Provide the (x, y) coordinate of the cell's center where the given text is located.  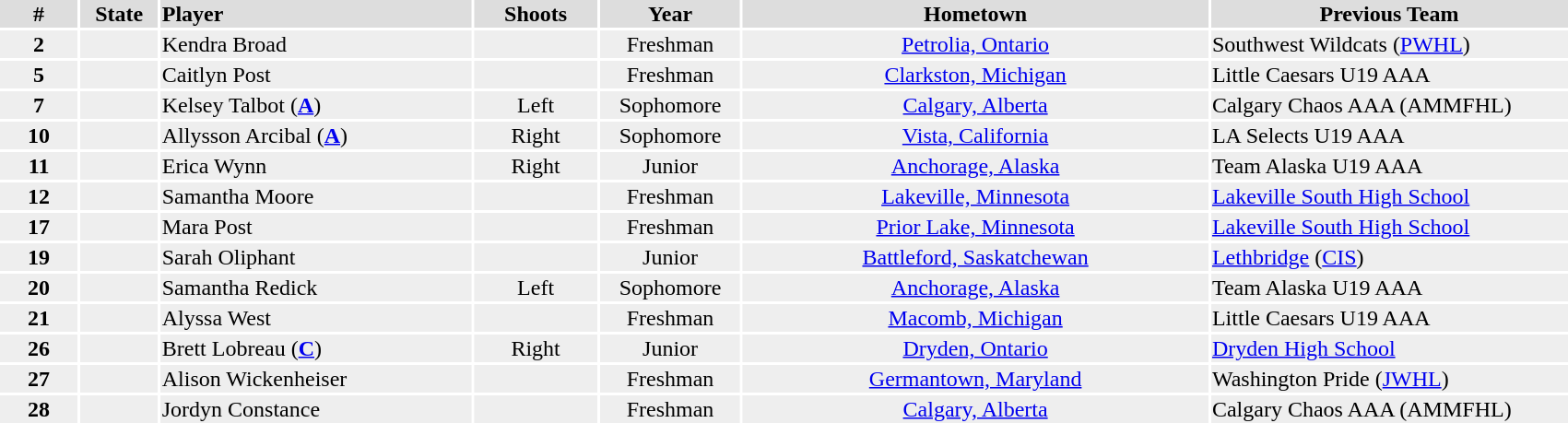
State (119, 14)
Brett Lobreau (C) (315, 348)
17 (39, 227)
LA Selects U19 AAA (1388, 135)
10 (39, 135)
Samantha Redick (315, 288)
Kendra Broad (315, 44)
Player (315, 14)
Germantown, Maryland (975, 379)
Lakeville, Minnesota (975, 196)
Petrolia, Ontario (975, 44)
Alyssa West (315, 318)
21 (39, 318)
19 (39, 257)
Dryden, Ontario (975, 348)
Samantha Moore (315, 196)
Alison Wickenheiser (315, 379)
2 (39, 44)
Clarkston, Michigan (975, 75)
Erica Wynn (315, 166)
Caitlyn Post (315, 75)
Hometown (975, 14)
20 (39, 288)
Year (669, 14)
Dryden High School (1388, 348)
26 (39, 348)
Vista, California (975, 135)
Prior Lake, Minnesota (975, 227)
# (39, 14)
7 (39, 105)
11 (39, 166)
28 (39, 409)
Lethbridge (CIS) (1388, 257)
Sarah Oliphant (315, 257)
Southwest Wildcats (PWHL) (1388, 44)
Mara Post (315, 227)
Allysson Arcibal (A) (315, 135)
27 (39, 379)
Jordyn Constance (315, 409)
Kelsey Talbot (A) (315, 105)
Washington Pride (JWHL) (1388, 379)
5 (39, 75)
Macomb, Michigan (975, 318)
Previous Team (1388, 14)
12 (39, 196)
Battleford, Saskatchewan (975, 257)
Shoots (536, 14)
